For the text-containing cell, return its midpoint in (X, Y) coordinate format. 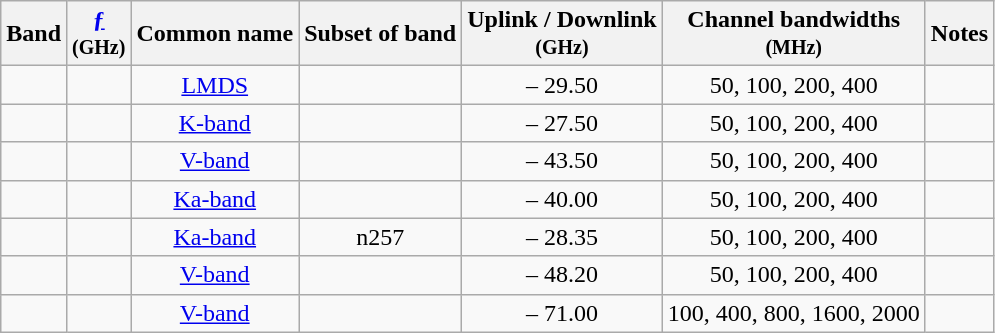
– 48.20 (562, 275)
– 43.50 (562, 161)
LMDS (215, 85)
Notes (959, 34)
– 27.50 (562, 123)
Band (34, 34)
– 29.50 (562, 85)
– 40.00 (562, 199)
Subset of band (380, 34)
– 28.35 (562, 237)
Common name (215, 34)
n257 (380, 237)
ƒ(GHz) (99, 34)
100, 400, 800, 1600, 2000 (794, 313)
Channel bandwidths(MHz) (794, 34)
K-band (215, 123)
Uplink / Downlink(GHz) (562, 34)
– 71.00 (562, 313)
